Capture the cell that displays the provided text and extract its [X, Y] central coordinate. 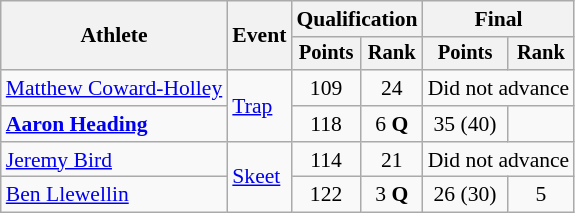
Qualification [356, 19]
3 Q [392, 195]
26 (30) [466, 195]
109 [326, 88]
Event [259, 36]
Matthew Coward-Holley [114, 88]
24 [392, 88]
21 [392, 160]
Jeremy Bird [114, 160]
Trap [259, 106]
5 [540, 195]
122 [326, 195]
114 [326, 160]
118 [326, 124]
Skeet [259, 178]
Final [499, 19]
Ben Llewellin [114, 195]
Aaron Heading [114, 124]
Athlete [114, 36]
6 Q [392, 124]
35 (40) [466, 124]
